From the cell containing the given text, extract its center point as (X, Y) coordinate. 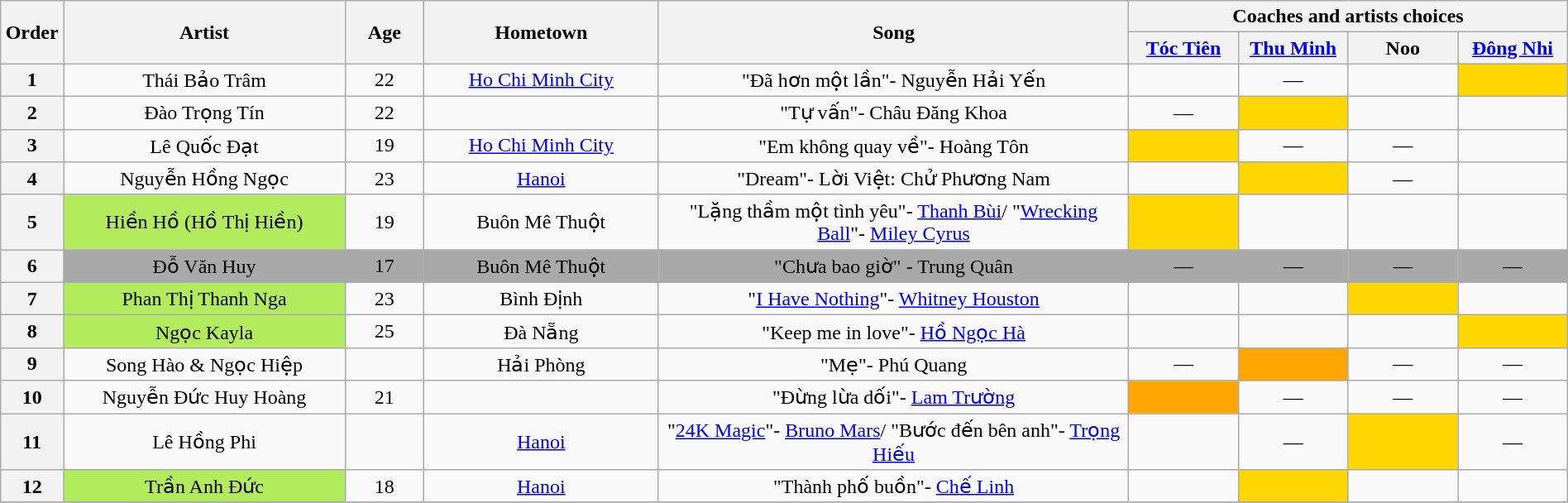
Artist (205, 32)
10 (32, 397)
Hải Phòng (541, 364)
4 (32, 179)
"Đã hơn một lần"- Nguyễn Hải Yến (893, 80)
"Đừng lừa dối"- Lam Trường (893, 397)
"Thành phố buồn"- Chế Linh (893, 486)
Song (893, 32)
Đào Trọng Tín (205, 113)
"Tự vấn"- Châu Đăng Khoa (893, 113)
Ngọc Kayla (205, 332)
11 (32, 442)
Đông Nhi (1513, 48)
9 (32, 364)
7 (32, 299)
"24K Magic"- Bruno Mars/ "Bước đến bên anh"- Trọng Hiếu (893, 442)
Lê Quốc Đạt (205, 146)
Coaches and artists choices (1348, 17)
"Keep me in love"- Hồ Ngọc Hà (893, 332)
Age (385, 32)
Hometown (541, 32)
"Mẹ"- Phú Quang (893, 364)
Lê Hồng Phi (205, 442)
Nguyễn Đức Huy Hoàng (205, 397)
17 (385, 266)
Thu Minh (1293, 48)
1 (32, 80)
Bình Định (541, 299)
Phan Thị Thanh Nga (205, 299)
18 (385, 486)
"Dream"- Lời Việt: Chử Phương Nam (893, 179)
Trần Anh Đức (205, 486)
Đà Nẵng (541, 332)
12 (32, 486)
8 (32, 332)
5 (32, 222)
"I Have Nothing"- Whitney Houston (893, 299)
"Lặng thầm một tình yêu"- Thanh Bùi/ "Wrecking Ball"- Miley Cyrus (893, 222)
Tóc Tiên (1184, 48)
21 (385, 397)
Order (32, 32)
"Em không quay về"- Hoàng Tôn (893, 146)
6 (32, 266)
Song Hào & Ngọc Hiệp (205, 364)
"Chưa bao giờ" - Trung Quân (893, 266)
25 (385, 332)
Đỗ Văn Huy (205, 266)
3 (32, 146)
Thái Bảo Trâm (205, 80)
2 (32, 113)
Hiền Hồ (Hồ Thị Hiền) (205, 222)
Noo (1403, 48)
Nguyễn Hồng Ngọc (205, 179)
